Capture the cell that displays the provided text and extract its (x, y) central coordinate. 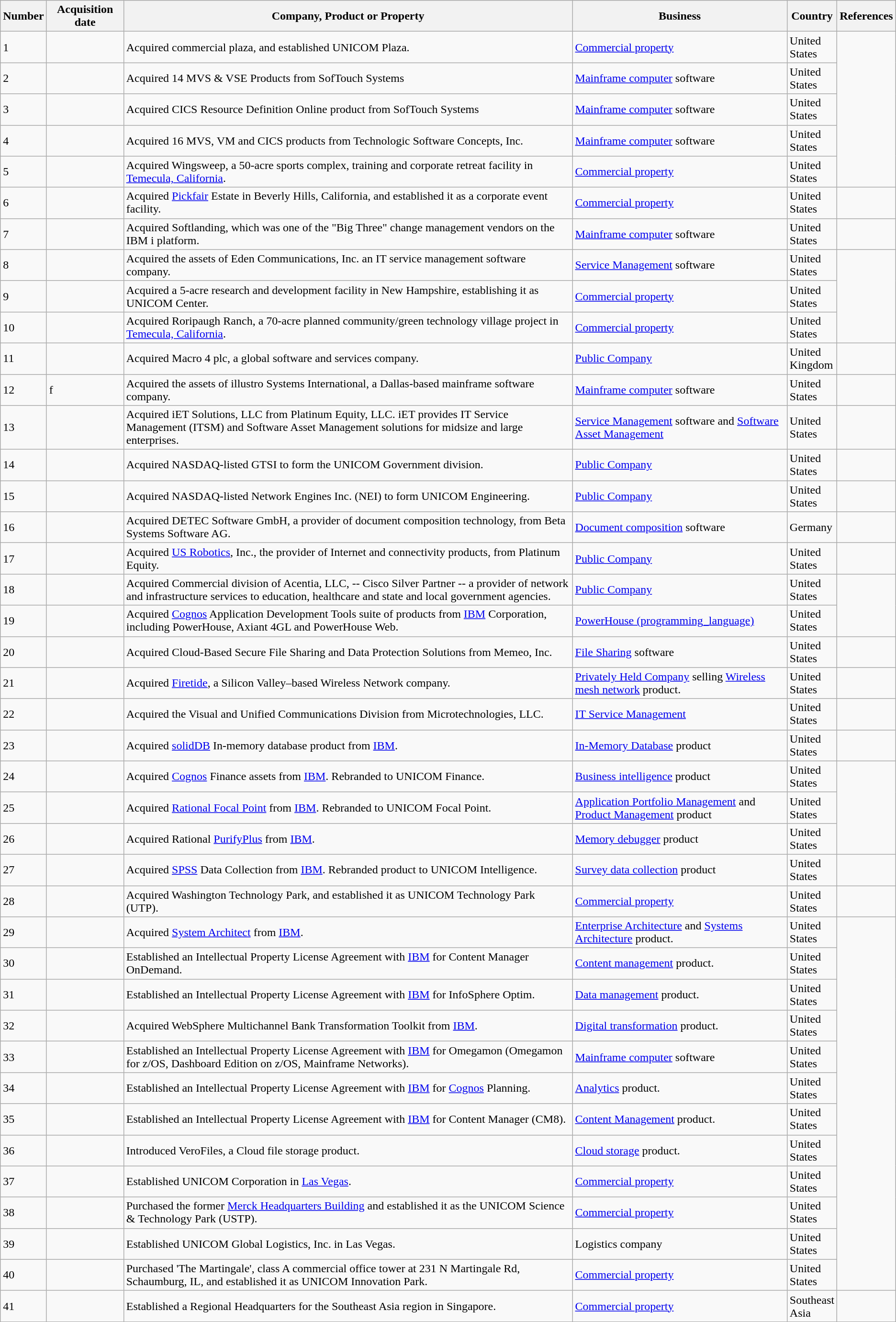
Southeast Asia (812, 1306)
7 (23, 234)
32 (23, 1026)
3 (23, 109)
Acquired 14 MVS & VSE Products from SofTouch Systems (348, 79)
Country (812, 16)
Acquired Cloud-Based Secure File Sharing and Data Protection Solutions from Memeo, Inc. (348, 652)
19 (23, 621)
Cloud storage product. (680, 1150)
Established UNICOM Global Logistics, Inc. in Las Vegas. (348, 1244)
Number (23, 16)
Company, Product or Property (348, 16)
15 (23, 496)
Acquired the Visual and Unified Communications Division from Microtechnologies, LLC. (348, 714)
Survey data collection product (680, 870)
10 (23, 328)
1 (23, 47)
Logistics company (680, 1244)
Content Management product. (680, 1119)
39 (23, 1244)
Acquired the assets of Eden Communications, Inc. an IT service management software company. (348, 265)
29 (23, 933)
Acquired CICS Resource Definition Online product from SofTouch Systems (348, 109)
8 (23, 265)
12 (23, 390)
40 (23, 1275)
Established an Intellectual Property License Agreement with IBM for Content Manager OnDemand. (348, 963)
Document composition software (680, 528)
37 (23, 1182)
13 (23, 428)
Acquired NASDAQ-listed GTSI to form the UNICOM Government division. (348, 465)
Introduced VeroFiles, a Cloud file storage product. (348, 1150)
References (866, 16)
Purchased the former Merck Headquarters Building and established it as the UNICOM Science & Technology Park (USTP). (348, 1212)
Acquired Wingsweep, a 50-acre sports complex, training and corporate retreat facility in Temecula, California. (348, 171)
Privately Held Company selling Wireless mesh network product. (680, 683)
Acquired Macro 4 plc, a global software and services company. (348, 358)
28 (23, 901)
Established a Regional Headquarters for the Southeast Asia region in Singapore. (348, 1306)
Business (680, 16)
Business intelligence product (680, 777)
Acquired SPSS Data Collection from IBM. Rebranded product to UNICOM Intelligence. (348, 870)
5 (23, 171)
6 (23, 203)
File Sharing software (680, 652)
Germany (812, 528)
18 (23, 590)
17 (23, 558)
11 (23, 358)
Acquired Softlanding, which was one of the "Big Three" change management vendors on the IBM i platform. (348, 234)
Acquisition date (85, 16)
Established an Intellectual Property License Agreement with IBM for InfoSphere Optim. (348, 995)
41 (23, 1306)
38 (23, 1212)
26 (23, 839)
20 (23, 652)
Acquired Cognos Application Development Tools suite of products from IBM Corporation, including PowerHouse, Axiant 4GL and PowerHouse Web. (348, 621)
Acquired US Robotics, Inc., the provider of Internet and connectivity products, from Platinum Equity. (348, 558)
35 (23, 1119)
Acquired Rational Focal Point from IBM. Rebranded to UNICOM Focal Point. (348, 807)
Acquired solidDB In-memory database product from IBM. (348, 745)
Content management product. (680, 963)
Data management product. (680, 995)
Service Management software and Software Asset Management (680, 428)
Purchased 'The Martingale', class A commercial office tower at 231 N Martingale Rd, Schaumburg, IL, and established it as UNICOM Innovation Park. (348, 1275)
Analytics product. (680, 1088)
Acquired Firetide, a Silicon Valley–based Wireless Network company. (348, 683)
Acquired System Architect from IBM. (348, 933)
Acquired NASDAQ-listed Network Engines Inc. (NEI) to form UNICOM Engineering. (348, 496)
Enterprise Architecture and Systems Architecture product. (680, 933)
22 (23, 714)
PowerHouse (programming_language) (680, 621)
31 (23, 995)
Acquired 16 MVS, VM and CICS products from Technologic Software Concepts, Inc. (348, 141)
36 (23, 1150)
Application Portfolio Management and Product Management product (680, 807)
Acquired WebSphere Multichannel Bank Transformation Toolkit from IBM. (348, 1026)
Service Management software (680, 265)
Acquired Washington Technology Park, and established it as UNICOM Technology Park (UTP). (348, 901)
Memory debugger product (680, 839)
Acquired Rational PurifyPlus from IBM. (348, 839)
16 (23, 528)
In-Memory Database product (680, 745)
Established UNICOM Corporation in Las Vegas. (348, 1182)
30 (23, 963)
Acquired DETEC Software GmbH, a provider of document composition technology, from Beta Systems Software AG. (348, 528)
Established an Intellectual Property License Agreement with IBM for Cognos Planning. (348, 1088)
9 (23, 296)
Established an Intellectual Property License Agreement with IBM for Content Manager (CM8). (348, 1119)
Digital transformation product. (680, 1026)
25 (23, 807)
Acquired commercial plaza, and established UNICOM Plaza. (348, 47)
Acquired Pickfair Estate in Beverly Hills, California, and established it as a corporate event facility. (348, 203)
2 (23, 79)
Acquired Roripaugh Ranch, a 70-acre planned community/green technology village project in Temecula, California. (348, 328)
United Kingdom (812, 358)
4 (23, 141)
34 (23, 1088)
33 (23, 1057)
14 (23, 465)
27 (23, 870)
23 (23, 745)
IT Service Management (680, 714)
Acquired Cognos Finance assets from IBM. Rebranded to UNICOM Finance. (348, 777)
21 (23, 683)
Acquired the assets of illustro Systems International, a Dallas-based mainframe software company. (348, 390)
Established an Intellectual Property License Agreement with IBM for Omegamon (Omegamon for z/OS, Dashboard Edition on z/OS, Mainframe Networks). (348, 1057)
24 (23, 777)
f (85, 390)
Acquired a 5-acre research and development facility in New Hampshire, establishing it as UNICOM Center. (348, 296)
